Output the [x, y] coordinate of the center of the cell containing the given text.  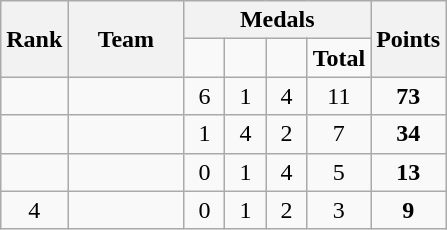
Total [339, 58]
Medals [278, 20]
Points [408, 39]
34 [408, 134]
11 [339, 96]
7 [339, 134]
Team [126, 39]
13 [408, 172]
Rank [34, 39]
6 [204, 96]
73 [408, 96]
9 [408, 210]
5 [339, 172]
3 [339, 210]
